Return the (x, y) coordinate for the center point of the cell that contains the specified text.  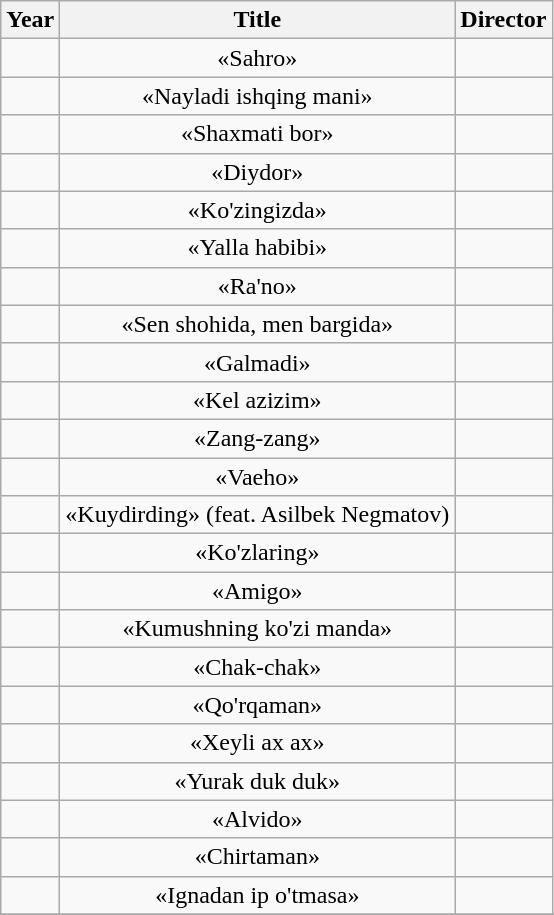
«Kumushning ko'zi manda» (258, 629)
«Zang-zang» (258, 438)
«Ko'zingizda» (258, 210)
«Sahro» (258, 58)
«Ko'zlaring» (258, 553)
«Diydor» (258, 172)
«Vaeho» (258, 477)
Year (30, 20)
«Qo'rqaman» (258, 705)
«Kuydirding» (feat. Asilbek Negmatov) (258, 515)
«Shaxmati bor» (258, 134)
«Amigo» (258, 591)
«Nayladi ishqing mani» (258, 96)
Director (504, 20)
«Chak-chak» (258, 667)
«Galmadi» (258, 362)
«Alvido» (258, 819)
«Yurak duk duk» (258, 781)
«Xeyli ax ax» (258, 743)
«Yalla habibi» (258, 248)
«Chirtaman» (258, 857)
«Sen shohida, men bargida» (258, 324)
«Ignadan ip o'tmasa» (258, 895)
«Kel azizim» (258, 400)
«Ra'no» (258, 286)
Title (258, 20)
